Find where the given text appears and provide that cell's center as [x, y] coordinate. 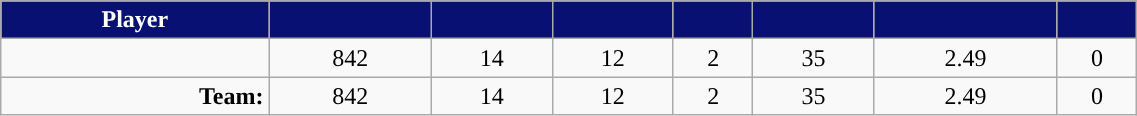
Player [135, 20]
Team: [135, 96]
